Output the (x, y) coordinate of the center of the cell containing the given text.  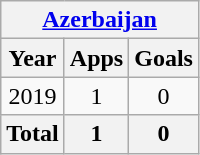
Azerbaijan (100, 20)
Goals (164, 58)
Total (33, 134)
Apps (96, 58)
Year (33, 58)
2019 (33, 96)
